Find where the given text appears and provide that cell's center as (X, Y) coordinate. 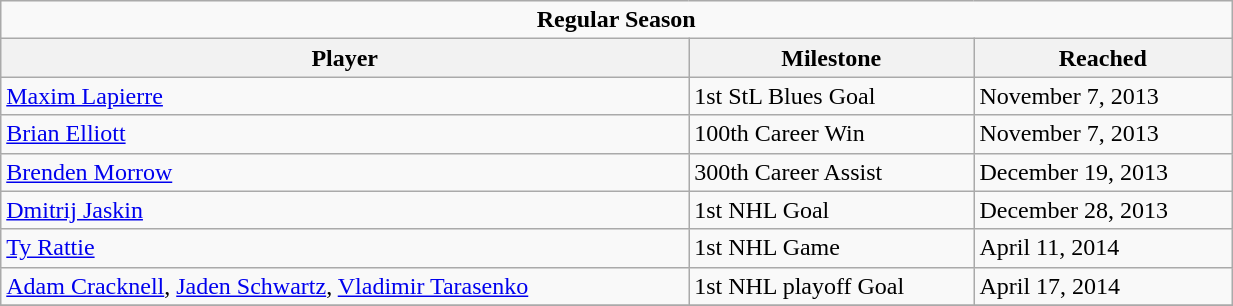
April 11, 2014 (1103, 248)
1st NHL Game (832, 248)
Brian Elliott (345, 134)
1st NHL Goal (832, 210)
1st NHL playoff Goal (832, 286)
Milestone (832, 58)
Adam Cracknell, Jaden Schwartz, Vladimir Tarasenko (345, 286)
Maxim Lapierre (345, 96)
1st StL Blues Goal (832, 96)
300th Career Assist (832, 172)
Ty Rattie (345, 248)
Player (345, 58)
Dmitrij Jaskin (345, 210)
April 17, 2014 (1103, 286)
Regular Season (616, 20)
Brenden Morrow (345, 172)
December 28, 2013 (1103, 210)
December 19, 2013 (1103, 172)
Reached (1103, 58)
100th Career Win (832, 134)
